Capture the cell that displays the provided text and extract its (x, y) central coordinate. 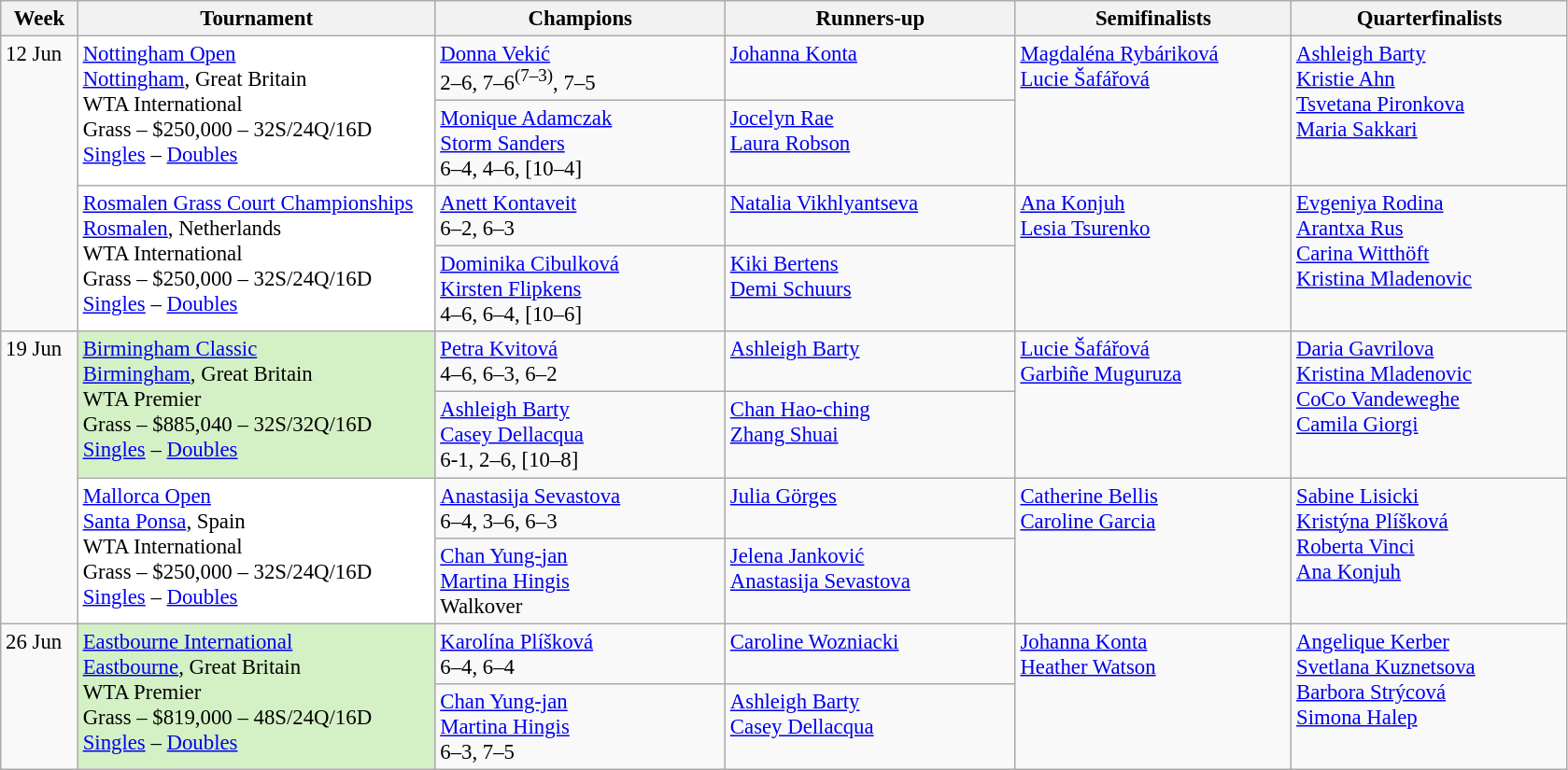
Magdaléna Rybáriková Lucie Šafářová (1153, 112)
Sabine Lisicki Kristýna Plíšková Roberta Vinci Ana Konjuh (1430, 551)
Eastbourne International Eastbourne, Great BritainWTA PremierGrass – $819,000 – 48S/24Q/16DSingles – Doubles (256, 696)
Jelena Janković Anastasija Sevastova (870, 581)
Nottingham Open Nottingham, Great BritainWTA InternationalGrass – $250,000 – 32S/24Q/16DSingles – Doubles (256, 112)
Chan Yung-jan Martina Hingis6–3, 7–5 (581, 726)
Mallorca Open Santa Ponsa, SpainWTA InternationalGrass – $250,000 – 32S/24Q/16DSingles – Doubles (256, 551)
Birmingham Classic Birmingham, Great BritainWTA PremierGrass – $885,040 – 32S/32Q/16DSingles – Doubles (256, 405)
Champions (581, 19)
Catherine Bellis Caroline Garcia (1153, 551)
Evgeniya Rodina Arantxa Rus Carina Witthöft Kristina Mladenovic (1430, 259)
Semifinalists (1153, 19)
Donna Vekić2–6, 7–6(7–3), 7–5 (581, 69)
Julia Görges (870, 508)
Ashleigh Barty Casey Dellacqua (870, 726)
Karolína Plíšková6–4, 6–4 (581, 653)
Kiki Bertens Demi Schuurs (870, 289)
Anett Kontaveit6–2, 6–3 (581, 217)
Dominika Cibulková Kirsten Flipkens4–6, 6–4, [10–6] (581, 289)
Quarterfinalists (1430, 19)
Monique Adamczak Storm Sanders 6–4, 4–6, [10–4] (581, 144)
Angelique Kerber Svetlana Kuznetsova Barbora Strýcová Simona Halep (1430, 696)
Ana Konjuh Lesia Tsurenko (1153, 259)
Petra Kvitová4–6, 6–3, 6–2 (581, 362)
Anastasija Sevastova 6–4, 3–6, 6–3 (581, 508)
12 Jun (39, 185)
Week (39, 19)
Chan Hao-ching Zhang Shuai (870, 435)
Johanna Konta Heather Watson (1153, 696)
19 Jun (39, 478)
Daria Gavrilova Kristina Mladenovic CoCo Vandeweghe Camila Giorgi (1430, 405)
Runners-up (870, 19)
Lucie Šafářová Garbiñe Muguruza (1153, 405)
Ashleigh Barty Casey Dellacqua6-1, 2–6, [10–8] (581, 435)
Johanna Konta (870, 69)
Jocelyn Rae Laura Robson (870, 144)
Natalia Vikhlyantseva (870, 217)
Rosmalen Grass Court Championships Rosmalen, NetherlandsWTA InternationalGrass – $250,000 – 32S/24Q/16DSingles – Doubles (256, 259)
Caroline Wozniacki (870, 653)
26 Jun (39, 696)
Ashleigh Barty (870, 362)
Tournament (256, 19)
Chan Yung-jan Martina HingisWalkover (581, 581)
Ashleigh Barty Kristie Ahn Tsvetana Pironkova Maria Sakkari (1430, 112)
